Locate the cell with the specified text and output its [X, Y] center coordinate. 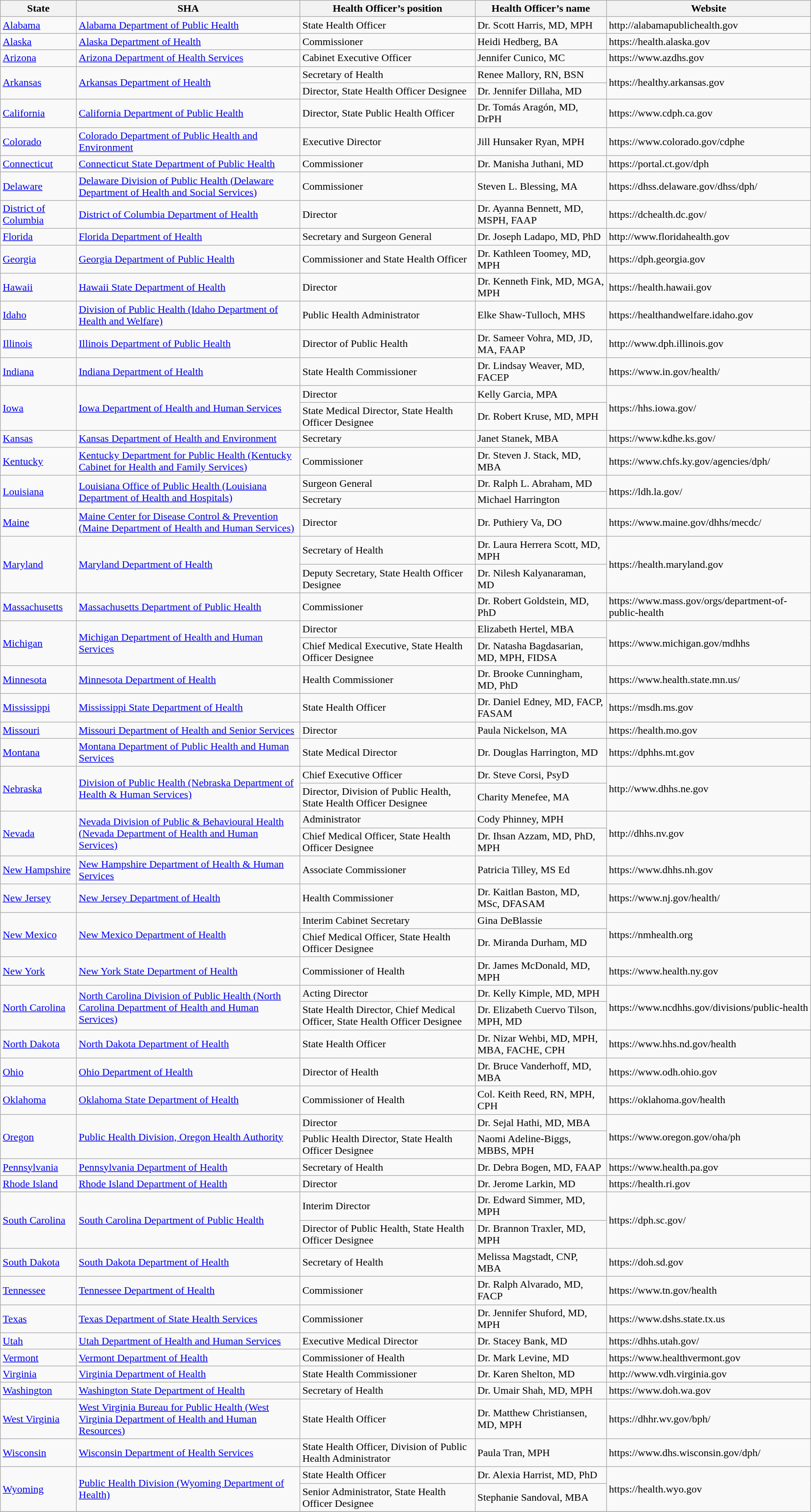
Dr. Jennifer Shuford, MD, MPH [541, 1318]
Ohio Department of Health [188, 1072]
Janet Stanek, MBA [541, 439]
Idaho [39, 315]
Director, State Health Officer Designee [387, 91]
Dr. Nizar Wehbi, MD, MPH, MBA, FACHE, CPH [541, 1044]
District of Columbia Department of Health [188, 214]
Alaska [39, 42]
https://www.dhhs.nh.gov [709, 870]
Dr. James McDonald, MD, MPH [541, 971]
New York State Department of Health [188, 971]
https://nmhealth.org [709, 935]
Dr. Edward Simmer, MD, MPH [541, 1206]
Secretary and Surgeon General [387, 236]
Naomi Adeline-Biggs, MBBS, MPH [541, 1145]
https://www.dhs.wisconsin.gov/dph/ [709, 1453]
https://ldh.la.gov/ [709, 492]
Dr. Jennifer Dillaha, MD [541, 91]
https://dhss.delaware.gov/dhss/dph/ [709, 186]
Colorado Department of Public Health and Environment [188, 141]
Maryland [39, 564]
Texas [39, 1318]
Dr. Bruce Vanderhoff, MD, MBA [541, 1072]
New Jersey [39, 898]
Executive Director [387, 141]
Virginia [39, 1374]
New York [39, 971]
Director, Division of Public Health, State Health Officer Designee [387, 797]
https://www.michigan.gov/mdhhs [709, 643]
Administrator [387, 819]
Health Officer’s position [387, 9]
Florida Department of Health [188, 236]
North Dakota [39, 1044]
Dr. Debra Bogen, MD, FAAP [541, 1167]
Arkansas [39, 83]
South Dakota [39, 1262]
Maryland Department of Health [188, 564]
Delaware Division of Public Health (Delaware Department of Health and Social Services) [188, 186]
Mississippi [39, 708]
Public Health Division, Oregon Health Authority [188, 1136]
Public Health Administrator [387, 315]
Massachusetts Department of Public Health [188, 606]
Elke Shaw-Tulloch, MHS [541, 315]
North Dakota Department of Health [188, 1044]
Dr. Joseph Ladapo, MD, PhD [541, 236]
Director, State Public Health Officer [387, 113]
Dr. Kathleen Toomey, MD, MPH [541, 259]
New Mexico [39, 935]
Commissioner and State Health Officer [387, 259]
Kansas [39, 439]
Wisconsin Department of Health Services [188, 1453]
Arizona Department of Health Services [188, 58]
https://dchealth.dc.gov/ [709, 214]
Louisiana Office of Public Health (Louisiana Department of Health and Hospitals) [188, 492]
Melissa Magstadt, CNP, MBA [541, 1262]
https://www.mass.gov/orgs/department-of-public-health [709, 606]
State Medical Director [387, 753]
https://dhhs.utah.gov/ [709, 1341]
Health Officer’s name [541, 9]
Iowa Department of Health and Human Services [188, 408]
Jennifer Cunico, MC [541, 58]
Virginia Department of Health [188, 1374]
https://www.nj.gov/health/ [709, 898]
Dr. Stacey Bank, MD [541, 1341]
http://www.floridahealth.gov [709, 236]
Florida [39, 236]
Acting Director [387, 993]
https://www.cdph.ca.gov [709, 113]
Dr. Nilesh Kalyanaraman, MD [541, 579]
Pennsylvania [39, 1167]
https://www.maine.gov/dhhs/mecdc/ [709, 522]
Dr. Sejal Hathi, MD, MBA [541, 1123]
https://healthandwelfare.idaho.gov [709, 315]
Senior Administrator, State Health Officer Designee [387, 1498]
Illinois [39, 344]
Mississippi State Department of Health [188, 708]
Hawaii State Department of Health [188, 288]
Washington [39, 1390]
Utah Department of Health and Human Services [188, 1341]
Chief Executive Officer [387, 775]
Georgia [39, 259]
https://www.oregon.gov/oha/ph [709, 1136]
Dr. Manisha Juthani, MD [541, 164]
Public Health Division (Wyoming Department of Health) [188, 1489]
https://dph.sc.gov/ [709, 1220]
Michigan [39, 643]
Division of Public Health (Nebraska Department of Health & Human Services) [188, 789]
Dr. Jerome Larkin, MD [541, 1184]
Tennessee Department of Health [188, 1291]
Indiana [39, 372]
Dr. Kelly Kimple, MD, MPH [541, 993]
Dr. Miranda Durham, MD [541, 942]
Dr. Umair Shah, MD, MPH [541, 1390]
North Carolina [39, 1007]
Alabama Department of Public Health [188, 25]
Minnesota [39, 680]
Dr. Ihsan Azzam, MD, PhD, MPH [541, 842]
https://www.hhs.nd.gov/health [709, 1044]
Ohio [39, 1072]
Heidi Hedberg, BA [541, 42]
Rhode Island Department of Health [188, 1184]
https://dhhr.wv.gov/bph/ [709, 1419]
Dr. Steven J. Stack, MD, MBA [541, 461]
Dr. Scott Harris, MD, MPH [541, 25]
https://www.kdhe.ks.gov/ [709, 439]
https://www.in.gov/health/ [709, 372]
Dr. Ralph L. Abraham, MD [541, 483]
Dr. Mark Levine, MD [541, 1357]
Steven L. Blessing, MA [541, 186]
https://health.maryland.gov [709, 564]
Deputy Secretary, State Health Officer Designee [387, 579]
https://doh.sd.gov [709, 1262]
Dr. Ralph Alvarado, MD, FACP [541, 1291]
Director of Health [387, 1072]
West Virginia [39, 1419]
http://www.dph.illinois.gov [709, 344]
https://dphhs.mt.gov [709, 753]
Associate Commissioner [387, 870]
Oregon [39, 1136]
Connecticut [39, 164]
Dr. Karen Shelton, MD [541, 1374]
District of Columbia [39, 214]
Nebraska [39, 789]
Montana Department of Public Health and Human Services [188, 753]
Website [709, 9]
Washington State Department of Health [188, 1390]
Rhode Island [39, 1184]
http://dhhs.nv.gov [709, 833]
Interim Director [387, 1206]
Dr. Natasha Bagdasarian, MD, MPH, FIDSA [541, 651]
Missouri Department of Health and Senior Services [188, 730]
Executive Medical Director [387, 1341]
http://www.dhhs.ne.gov [709, 789]
Dr. Ayanna Bennett, MD, MSPH, FAAP [541, 214]
Patricia Tilley, MS Ed [541, 870]
Division of Public Health (Idaho Department of Health and Welfare) [188, 315]
Vermont [39, 1357]
http://www.vdh.virginia.gov [709, 1374]
Dr. Brooke Cunningham, MD, PhD [541, 680]
Pennsylvania Department of Health [188, 1167]
West Virginia Bureau for Public Health (West Virginia Department of Health and Human Resources) [188, 1419]
Alaska Department of Health [188, 42]
SHA [188, 9]
Nevada [39, 833]
https://www.tn.gov/health [709, 1291]
Public Health Director, State Health Officer Designee [387, 1145]
Surgeon General [387, 483]
Vermont Department of Health [188, 1357]
Connecticut State Department of Public Health [188, 164]
Dr. Brannon Traxler, MD, MPH [541, 1234]
Dr. Daniel Edney, MD, FACP, FASAM [541, 708]
Dr. Lindsay Weaver, MD, FACEP [541, 372]
Tennessee [39, 1291]
Paula Nickelson, MA [541, 730]
Utah [39, 1341]
https://dph.georgia.gov [709, 259]
South Carolina Department of Public Health [188, 1220]
Stephanie Sandoval, MBA [541, 1498]
https://www.health.state.mn.us/ [709, 680]
New Mexico Department of Health [188, 935]
Col. Keith Reed, RN, MPH, CPH [541, 1100]
State [39, 9]
https://health.ri.gov [709, 1184]
https://www.doh.wa.gov [709, 1390]
Iowa [39, 408]
Cabinet Executive Officer [387, 58]
Indiana Department of Health [188, 372]
Arizona [39, 58]
Colorado [39, 141]
Gina DeBlassie [541, 920]
https://health.alaska.gov [709, 42]
State Health Officer, Division of Public Health Administrator [387, 1453]
Delaware [39, 186]
http://alabamapublichealth.gov [709, 25]
Dr. Tomás Aragón, MD, DrPH [541, 113]
Interim Cabinet Secretary [387, 920]
Nevada Division of Public & Behavioural Health (Nevada Department of Health and Human Services) [188, 833]
https://www.colorado.gov/cdphe [709, 141]
https://www.ncdhhs.gov/divisions/public-health [709, 1007]
Dr. Alexia Harrist, MD, PhD [541, 1475]
Jill Hunsaker Ryan, MPH [541, 141]
Kelly Garcia, MPA [541, 394]
Dr. Douglas Harrington, MD [541, 753]
Michael Harrington [541, 500]
Director of Public Health, State Health Officer Designee [387, 1234]
https://health.wyo.gov [709, 1489]
Kentucky Department for Public Health (Kentucky Cabinet for Health and Family Services) [188, 461]
https://oklahoma.gov/health [709, 1100]
New Jersey Department of Health [188, 898]
Dr. Matthew Christiansen, MD, MPH [541, 1419]
https://www.dshs.state.tx.us [709, 1318]
Cody Phinney, MPH [541, 819]
Kansas Department of Health and Environment [188, 439]
Elizabeth Hertel, MBA [541, 629]
Chief Medical Executive, State Health Officer Designee [387, 651]
https://portal.ct.gov/dph [709, 164]
Wisconsin [39, 1453]
Arkansas Department of Health [188, 83]
Michigan Department of Health and Human Services [188, 643]
Renee Mallory, RN, BSN [541, 74]
South Carolina [39, 1220]
Dr. Kenneth Fink, MD, MGA, MPH [541, 288]
Louisiana [39, 492]
California [39, 113]
New Hampshire Department of Health & Human Services [188, 870]
Oklahoma [39, 1100]
State Health Director, Chief Medical Officer, State Health Officer Designee [387, 1015]
Alabama [39, 25]
Charity Menefee, MA [541, 797]
Hawaii [39, 288]
Montana [39, 753]
Minnesota Department of Health [188, 680]
Dr. Robert Kruse, MD, MPH [541, 417]
Dr. Robert Goldstein, MD, PhD [541, 606]
Georgia Department of Public Health [188, 259]
Massachusetts [39, 606]
https://healthy.arkansas.gov [709, 83]
Dr. Kaitlan Baston, MD, MSc, DFASAM [541, 898]
https://health.hawaii.gov [709, 288]
Dr. Steve Corsi, PsyD [541, 775]
Dr. Sameer Vohra, MD, JD, MA, FAAP [541, 344]
https://health.mo.gov [709, 730]
Illinois Department of Public Health [188, 344]
Maine [39, 522]
Oklahoma State Department of Health [188, 1100]
Missouri [39, 730]
https://www.health.ny.gov [709, 971]
Dr. Elizabeth Cuervo Tilson, MPH, MD [541, 1015]
https://msdh.ms.gov [709, 708]
Dr. Laura Herrera Scott, MD, MPH [541, 550]
Wyoming [39, 1489]
https://hhs.iowa.gov/ [709, 408]
State Medical Director, State Health Officer Designee [387, 417]
https://www.chfs.ky.gov/agencies/dph/ [709, 461]
New Hampshire [39, 870]
South Dakota Department of Health [188, 1262]
Dr. Puthiery Va, DO [541, 522]
Kentucky [39, 461]
https://www.azdhs.gov [709, 58]
https://www.health.pa.gov [709, 1167]
Director of Public Health [387, 344]
California Department of Public Health [188, 113]
Paula Tran, MPH [541, 1453]
https://www.odh.ohio.gov [709, 1072]
Maine Center for Disease Control & Prevention (Maine Department of Health and Human Services) [188, 522]
https://www.healthvermont.gov [709, 1357]
Texas Department of State Health Services [188, 1318]
North Carolina Division of Public Health (North Carolina Department of Health and Human Services) [188, 1007]
